Detect which cell encompasses the target text, then output its (X, Y) center coordinate. 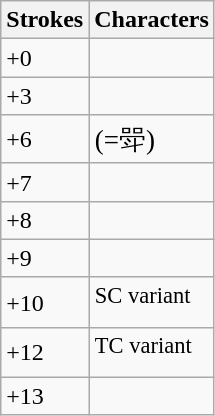
+6 (45, 139)
+9 (45, 258)
+8 (45, 220)
+7 (45, 182)
+3 (45, 96)
+13 (45, 396)
TC variant (152, 352)
+12 (45, 352)
+0 (45, 58)
SC variant (152, 302)
Strokes (45, 20)
Characters (152, 20)
+10 (45, 302)
(=斝) (152, 139)
